Provide the (x, y) coordinate of the cell's center where the given text is located.  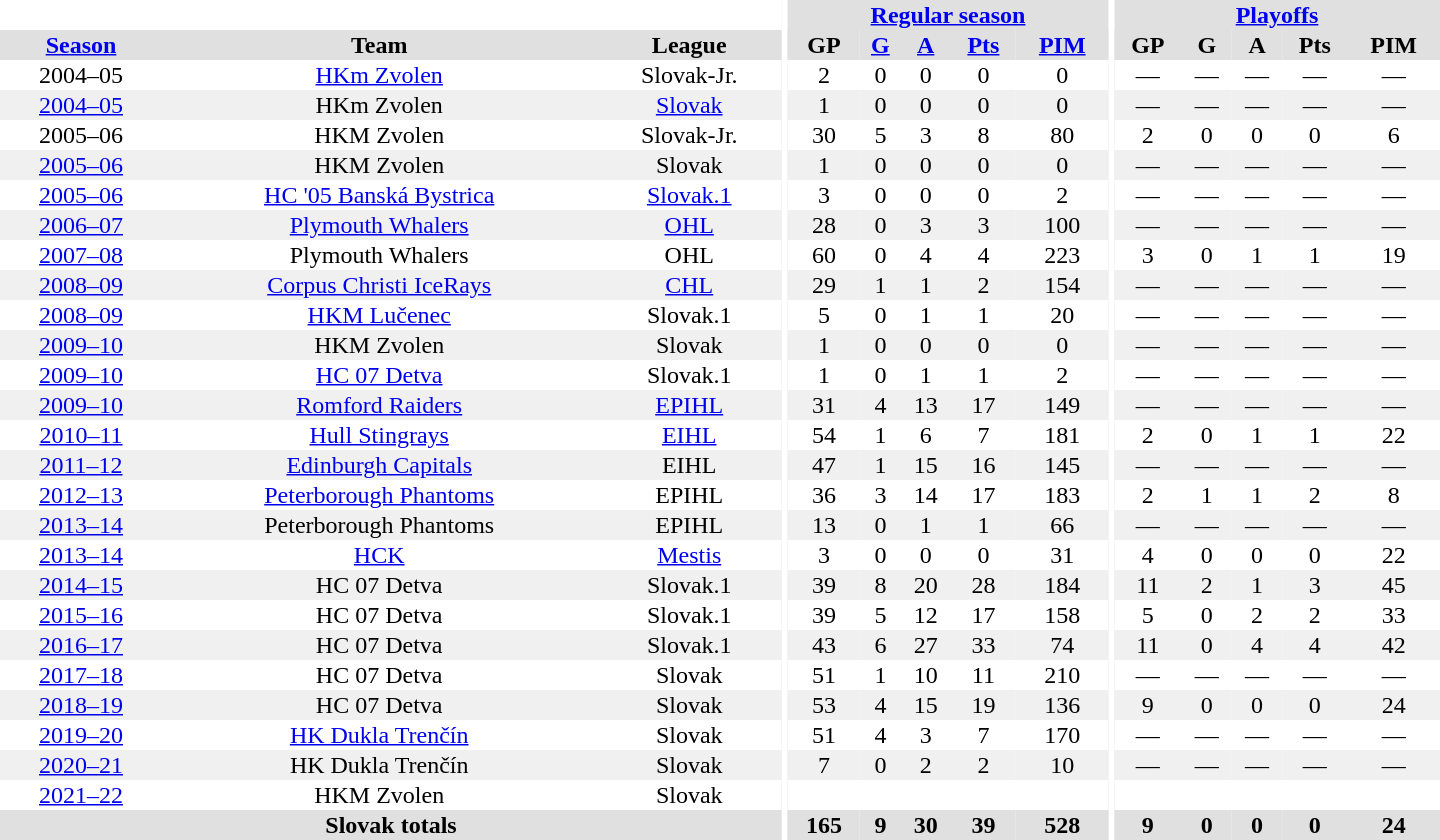
2010–11 (81, 435)
223 (1062, 255)
14 (926, 495)
Romford Raiders (379, 405)
100 (1062, 225)
60 (824, 255)
145 (1062, 465)
2006–07 (81, 225)
2017–18 (81, 675)
80 (1062, 135)
2019–20 (81, 735)
27 (926, 645)
2020–21 (81, 765)
181 (1062, 435)
42 (1394, 645)
16 (984, 465)
2007–08 (81, 255)
HCK (379, 555)
183 (1062, 495)
HKM Lučenec (379, 315)
2015–16 (81, 615)
Mestis (689, 555)
2021–22 (81, 795)
League (689, 45)
45 (1394, 585)
29 (824, 285)
2014–15 (81, 585)
154 (1062, 285)
Playoffs (1277, 15)
170 (1062, 735)
2018–19 (81, 705)
2012–13 (81, 495)
136 (1062, 705)
74 (1062, 645)
43 (824, 645)
47 (824, 465)
528 (1062, 825)
Team (379, 45)
Edinburgh Capitals (379, 465)
CHL (689, 285)
66 (1062, 525)
210 (1062, 675)
2016–17 (81, 645)
165 (824, 825)
Corpus Christi IceRays (379, 285)
12 (926, 615)
184 (1062, 585)
53 (824, 705)
Regular season (948, 15)
Slovak totals (391, 825)
Season (81, 45)
36 (824, 495)
2011–12 (81, 465)
Hull Stingrays (379, 435)
HC '05 Banská Bystrica (379, 195)
149 (1062, 405)
158 (1062, 615)
54 (824, 435)
